Capture the cell that displays the provided text and extract its [X, Y] central coordinate. 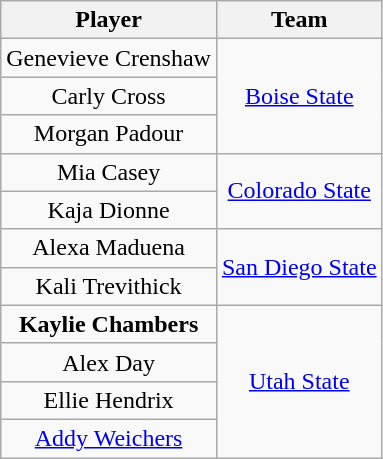
Mia Casey [109, 172]
Colorado State [299, 191]
San Diego State [299, 267]
Player [109, 20]
Addy Weichers [109, 438]
Kali Trevithick [109, 286]
Alexa Maduena [109, 248]
Genevieve Crenshaw [109, 58]
Morgan Padour [109, 134]
Alex Day [109, 362]
Utah State [299, 381]
Team [299, 20]
Carly Cross [109, 96]
Kaja Dionne [109, 210]
Kaylie Chambers [109, 324]
Ellie Hendrix [109, 400]
Boise State [299, 96]
